Locate the cell with the specified text and output its [X, Y] center coordinate. 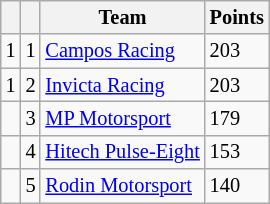
140 [237, 186]
Invicta Racing [122, 85]
4 [31, 152]
Hitech Pulse-Eight [122, 152]
Campos Racing [122, 51]
179 [237, 118]
Rodin Motorsport [122, 186]
2 [31, 85]
153 [237, 152]
5 [31, 186]
MP Motorsport [122, 118]
Points [237, 17]
3 [31, 118]
Team [122, 17]
